From the cell containing the given text, extract its center point as [X, Y] coordinate. 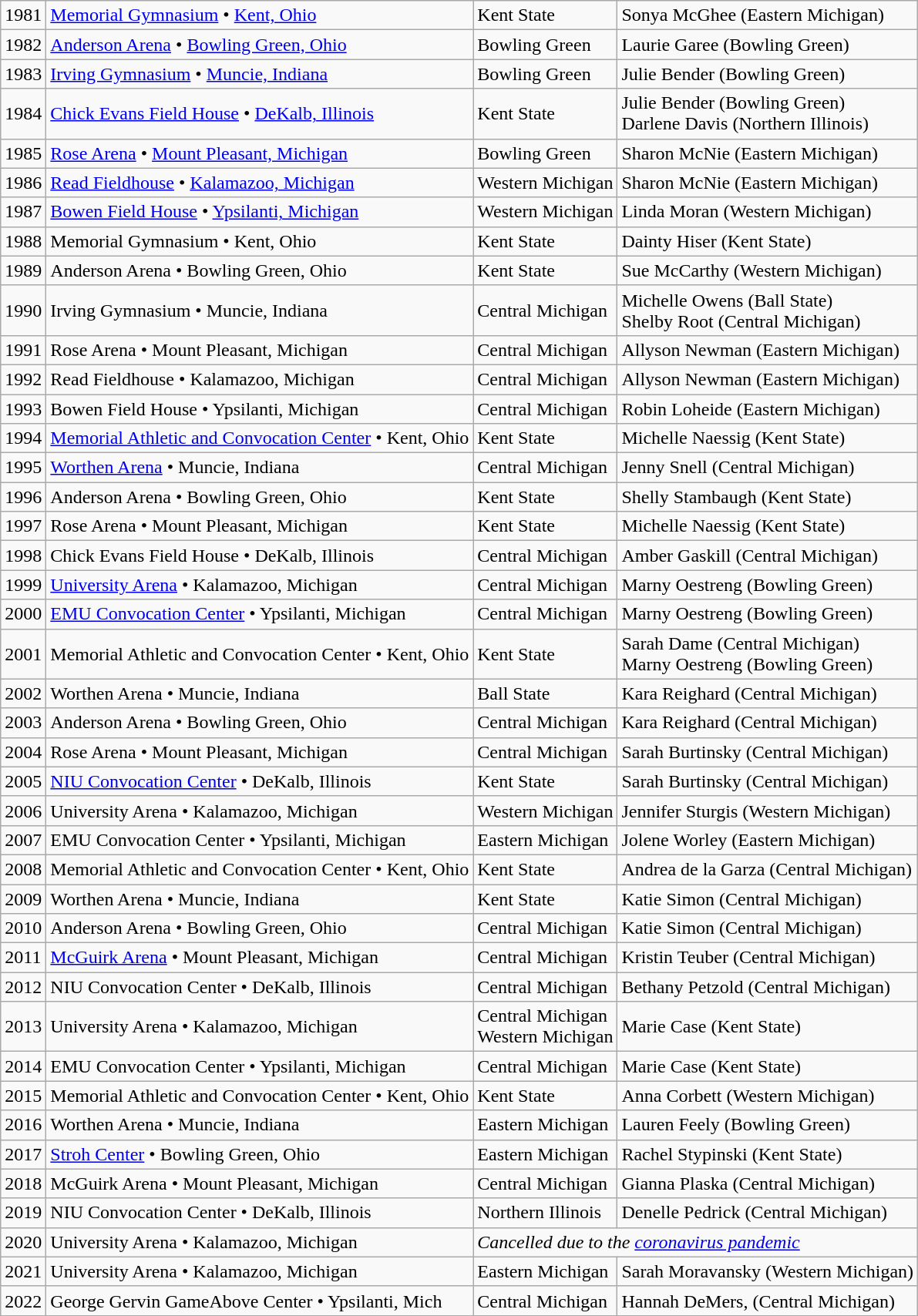
Lauren Feely (Bowling Green) [768, 1125]
Linda Moran (Western Michigan) [768, 212]
Robin Loheide (Eastern Michigan) [768, 409]
George Gervin GameAbove Center • Ypsilanti, Mich [260, 1301]
Laurie Garee (Bowling Green) [768, 45]
Amber Gaskill (Central Michigan) [768, 556]
Sarah Moravansky (Western Michigan) [768, 1271]
1996 [23, 497]
2013 [23, 1026]
Julie Bender (Bowling Green)Darlene Davis (Northern Illinois) [768, 114]
2016 [23, 1125]
Sue McCarthy (Western Michigan) [768, 270]
2008 [23, 869]
1986 [23, 183]
2015 [23, 1096]
Anna Corbett (Western Michigan) [768, 1096]
2003 [23, 723]
1982 [23, 45]
Gianna Plaska (Central Michigan) [768, 1183]
Julie Bender (Bowling Green) [768, 74]
1989 [23, 270]
1984 [23, 114]
Cancelled due to the coronavirus pandemic [695, 1242]
2014 [23, 1066]
2021 [23, 1271]
Jenny Snell (Central Michigan) [768, 468]
2002 [23, 693]
1990 [23, 310]
Hannah DeMers, (Central Michigan) [768, 1301]
1991 [23, 350]
2022 [23, 1301]
Shelly Stambaugh (Kent State) [768, 497]
2018 [23, 1183]
2017 [23, 1154]
2019 [23, 1213]
1998 [23, 556]
Andrea de la Garza (Central Michigan) [768, 869]
Michelle Owens (Ball State)Shelby Root (Central Michigan) [768, 310]
Ball State [546, 693]
1983 [23, 74]
Stroh Center • Bowling Green, Ohio [260, 1154]
2004 [23, 752]
1994 [23, 438]
2001 [23, 653]
1997 [23, 526]
1993 [23, 409]
1981 [23, 15]
1987 [23, 212]
1985 [23, 153]
2000 [23, 614]
2011 [23, 958]
2007 [23, 840]
Denelle Pedrick (Central Michigan) [768, 1213]
2006 [23, 811]
2012 [23, 987]
Rachel Stypinski (Kent State) [768, 1154]
Central MichiganWestern Michigan [546, 1026]
Kristin Teuber (Central Michigan) [768, 958]
2020 [23, 1242]
Bethany Petzold (Central Michigan) [768, 987]
Jennifer Sturgis (Western Michigan) [768, 811]
2005 [23, 781]
1992 [23, 379]
1988 [23, 241]
Dainty Hiser (Kent State) [768, 241]
2009 [23, 899]
1999 [23, 585]
1995 [23, 468]
Northern Illinois [546, 1213]
2010 [23, 928]
Jolene Worley (Eastern Michigan) [768, 840]
Sarah Dame (Central Michigan)Marny Oestreng (Bowling Green) [768, 653]
Sonya McGhee (Eastern Michigan) [768, 15]
